Output the [x, y] coordinate of the center of the cell containing the given text.  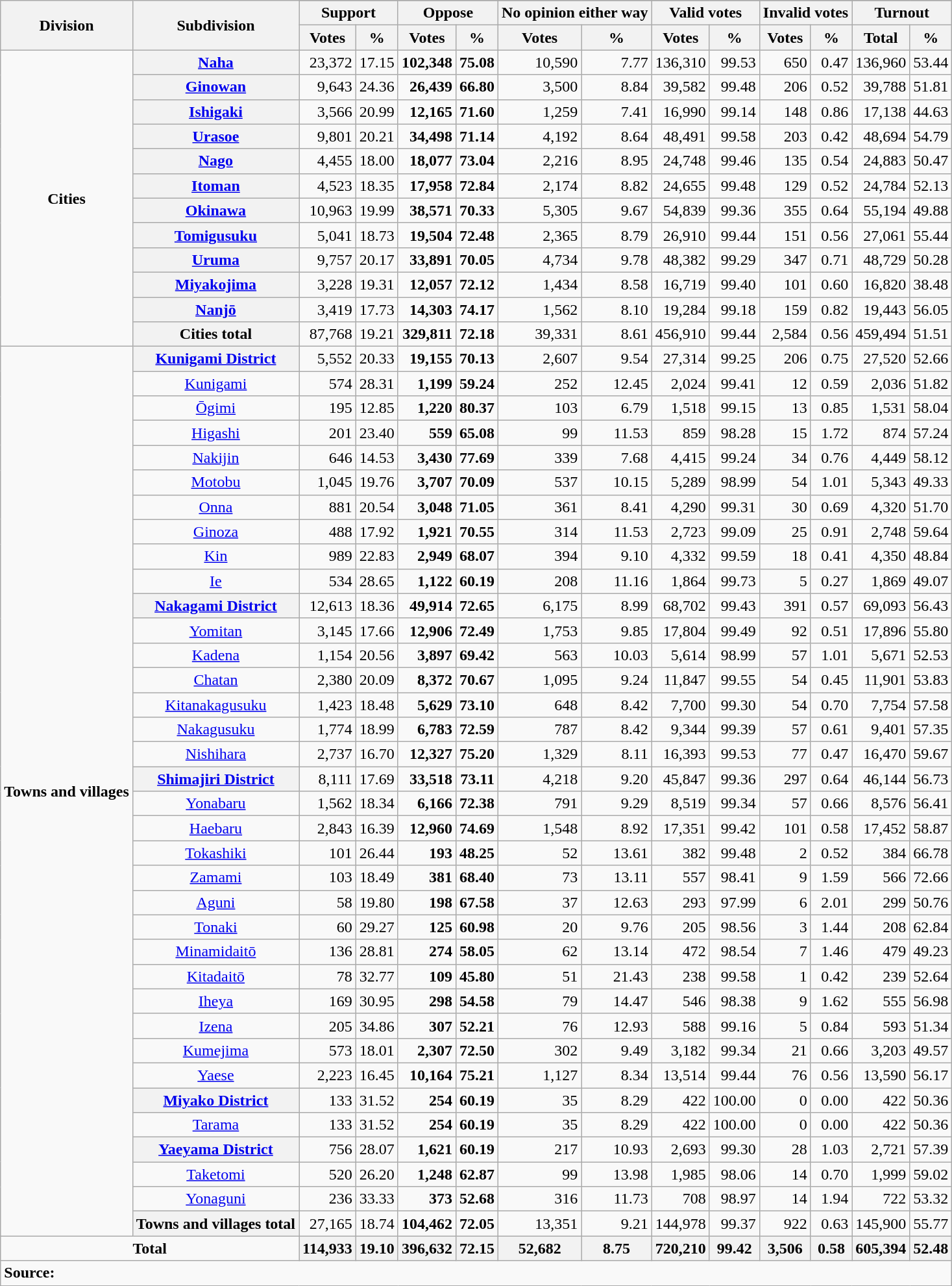
50.76 [931, 902]
56.73 [931, 779]
8.99 [616, 606]
605,394 [881, 1248]
1,259 [540, 112]
20.99 [376, 112]
14,303 [427, 310]
588 [680, 1026]
39,582 [680, 87]
73 [540, 878]
18.73 [376, 235]
1,999 [881, 1174]
1,122 [427, 581]
51 [540, 976]
534 [328, 581]
8.82 [616, 186]
98.06 [735, 1174]
787 [540, 730]
0.76 [831, 458]
9.76 [616, 927]
13,514 [680, 1075]
51.70 [931, 507]
3,566 [328, 112]
17,452 [881, 828]
59.64 [931, 532]
2,174 [540, 186]
0.71 [831, 260]
4,455 [328, 161]
3,203 [881, 1050]
198 [427, 902]
10.15 [616, 482]
52 [540, 853]
8,372 [427, 680]
Invalid votes [805, 13]
18.48 [376, 704]
Nakijin [215, 458]
99.37 [735, 1224]
4,320 [881, 507]
239 [881, 976]
0.69 [831, 507]
Cities total [215, 334]
2,737 [328, 754]
11.16 [616, 581]
99.14 [735, 112]
Kin [215, 556]
34.86 [376, 1026]
298 [427, 1001]
48,382 [680, 260]
99.40 [735, 284]
33,891 [427, 260]
49,914 [427, 606]
18,077 [427, 161]
4,218 [540, 779]
11,901 [881, 680]
8.58 [616, 284]
373 [427, 1199]
8.75 [616, 1248]
0.59 [831, 384]
566 [881, 878]
53.32 [931, 1199]
9.24 [616, 680]
20.21 [376, 136]
13,351 [540, 1224]
12,613 [328, 606]
99.09 [735, 532]
102,348 [427, 62]
559 [427, 433]
193 [427, 853]
Ie [215, 581]
23,372 [328, 62]
339 [540, 458]
8,111 [328, 779]
593 [881, 1026]
1,869 [881, 581]
24,883 [881, 161]
57.24 [931, 433]
79 [540, 1001]
238 [680, 976]
54.79 [931, 136]
Yaese [215, 1075]
12.93 [616, 1026]
73.11 [476, 779]
80.37 [476, 408]
60.98 [476, 927]
479 [881, 952]
12,165 [427, 112]
563 [540, 655]
136 [328, 952]
78 [328, 976]
6,166 [427, 804]
0.82 [831, 310]
Source: [476, 1273]
1,921 [427, 532]
201 [328, 433]
922 [785, 1224]
53.83 [931, 680]
87,768 [328, 334]
382 [680, 853]
9.29 [616, 804]
9.78 [616, 260]
21.43 [616, 976]
307 [427, 1026]
104,462 [427, 1224]
19,443 [881, 310]
4,415 [680, 458]
73.10 [476, 704]
5,305 [540, 210]
16.39 [376, 828]
70.09 [476, 482]
26,910 [680, 235]
0.91 [831, 532]
Turnout [902, 13]
3,500 [540, 87]
1,095 [540, 680]
4,192 [540, 136]
4,734 [540, 260]
203 [785, 136]
48,491 [680, 136]
51.82 [931, 384]
236 [328, 1199]
456,910 [680, 334]
18 [785, 556]
Tokashiki [215, 853]
381 [427, 878]
99.39 [735, 730]
8.41 [616, 507]
3,145 [328, 630]
Chatan [215, 680]
99.25 [735, 359]
16,990 [680, 112]
9,344 [680, 730]
9.54 [616, 359]
7,700 [680, 704]
9.20 [616, 779]
314 [540, 532]
0.51 [831, 630]
58.87 [931, 828]
9.85 [616, 630]
2,693 [680, 1150]
62.87 [476, 1174]
49.23 [931, 952]
145,900 [881, 1224]
5,614 [680, 655]
48,729 [881, 260]
708 [680, 1199]
2,607 [540, 359]
75.20 [476, 754]
45,847 [680, 779]
16,393 [680, 754]
1,621 [427, 1150]
5,552 [328, 359]
136,310 [680, 62]
16.45 [376, 1075]
68.40 [476, 878]
2,216 [540, 161]
70.33 [476, 210]
54,839 [680, 210]
148 [785, 112]
316 [540, 1199]
16,820 [881, 284]
53.44 [931, 62]
20.09 [376, 680]
546 [680, 1001]
55.44 [931, 235]
355 [785, 210]
49.33 [931, 482]
32.77 [376, 976]
125 [427, 927]
72.48 [476, 235]
0.63 [831, 1224]
2,843 [328, 828]
299 [881, 902]
Tarama [215, 1125]
99.59 [735, 556]
97.99 [735, 902]
3,182 [680, 1050]
13.14 [616, 952]
7.41 [616, 112]
19.76 [376, 482]
99.55 [735, 680]
59.02 [931, 1174]
62 [540, 952]
57.58 [931, 704]
20.33 [376, 359]
20 [540, 927]
2,949 [427, 556]
756 [328, 1150]
3,506 [785, 1248]
56.17 [931, 1075]
10,164 [427, 1075]
136,960 [881, 62]
Onna [215, 507]
1.62 [831, 1001]
18.99 [376, 730]
1,248 [427, 1174]
29.27 [376, 927]
59.67 [931, 754]
Yaeyama District [215, 1150]
33,518 [427, 779]
1,548 [540, 828]
10.93 [616, 1150]
3,897 [427, 655]
99.15 [735, 408]
195 [328, 408]
27,061 [881, 235]
19.10 [376, 1248]
989 [328, 556]
No opinion either way [575, 13]
2,723 [680, 532]
859 [680, 433]
27,165 [328, 1224]
Higashi [215, 433]
Tomigusuku [215, 235]
2.01 [831, 902]
Ishigaki [215, 112]
9,801 [328, 136]
Uruma [215, 260]
1,531 [881, 408]
73.04 [476, 161]
12,327 [427, 754]
18.35 [376, 186]
722 [881, 1199]
58 [328, 902]
4,290 [680, 507]
384 [881, 853]
17,138 [881, 112]
396,632 [427, 1248]
302 [540, 1050]
30.95 [376, 1001]
Naha [215, 62]
0.86 [831, 112]
99.24 [735, 458]
Haebaru [215, 828]
6 [785, 902]
99.29 [735, 260]
3 [785, 927]
1,199 [427, 384]
217 [540, 1150]
2,036 [881, 384]
52.13 [931, 186]
8.61 [616, 334]
17.92 [376, 532]
57.39 [931, 1150]
24.36 [376, 87]
573 [328, 1050]
0.75 [831, 359]
Support [349, 13]
59.24 [476, 384]
34,498 [427, 136]
98.97 [735, 1199]
13.61 [616, 853]
Nakagami District [215, 606]
72.38 [476, 804]
0.60 [831, 284]
99.73 [735, 581]
151 [785, 235]
7.68 [616, 458]
8.10 [616, 310]
49.57 [931, 1050]
0.84 [831, 1026]
791 [540, 804]
26.44 [376, 853]
20.56 [376, 655]
8.34 [616, 1075]
1,434 [540, 284]
52.68 [476, 1199]
72.05 [476, 1224]
24,655 [680, 186]
28.31 [376, 384]
70.55 [476, 532]
12.63 [616, 902]
68.07 [476, 556]
72.49 [476, 630]
28.65 [376, 581]
99.43 [735, 606]
58.04 [931, 408]
5,343 [881, 482]
3,430 [427, 458]
25 [785, 532]
56.05 [931, 310]
52.48 [931, 1248]
66.78 [931, 853]
Towns and villages [67, 791]
52.64 [931, 976]
347 [785, 260]
99.49 [735, 630]
19.99 [376, 210]
48.25 [476, 853]
1.03 [831, 1150]
874 [881, 433]
34 [785, 458]
72.59 [476, 730]
1.44 [831, 927]
77 [785, 754]
45.80 [476, 976]
8.92 [616, 828]
17.66 [376, 630]
8,519 [680, 804]
Oppose [448, 13]
39,788 [881, 87]
Minamidaitō [215, 952]
98.56 [735, 927]
37 [540, 902]
5,671 [881, 655]
Tonaki [215, 927]
Iheya [215, 1001]
9.49 [616, 1050]
4,332 [680, 556]
574 [328, 384]
297 [785, 779]
16,470 [881, 754]
72.84 [476, 186]
8.84 [616, 87]
7,754 [881, 704]
99.46 [735, 161]
555 [881, 1001]
26.20 [376, 1174]
67.58 [476, 902]
48.84 [931, 556]
Izena [215, 1026]
66.80 [476, 87]
69,093 [881, 606]
71.05 [476, 507]
394 [540, 556]
71.14 [476, 136]
72.18 [476, 334]
54.58 [476, 1001]
74.17 [476, 310]
135 [785, 161]
56.41 [931, 804]
48,694 [881, 136]
12.45 [616, 384]
Itoman [215, 186]
52.53 [931, 655]
13,590 [881, 1075]
3,707 [427, 482]
Yonaguni [215, 1199]
98.54 [735, 952]
2,223 [328, 1075]
Aguni [215, 902]
19,504 [427, 235]
329,811 [427, 334]
6,175 [540, 606]
99.41 [735, 384]
4,523 [328, 186]
20.54 [376, 507]
98.38 [735, 1001]
74.69 [476, 828]
0.45 [831, 680]
24,748 [680, 161]
55.77 [931, 1224]
Subdivision [215, 25]
Nishihara [215, 754]
0.41 [831, 556]
520 [328, 1174]
169 [328, 1001]
46,144 [881, 779]
274 [427, 952]
1,423 [328, 704]
6.79 [616, 408]
70.05 [476, 260]
1,518 [680, 408]
7 [785, 952]
62.84 [931, 927]
0.27 [831, 581]
72.50 [476, 1050]
56.43 [931, 606]
15 [785, 433]
Taketomi [215, 1174]
2,748 [881, 532]
8.11 [616, 754]
Ginowan [215, 87]
14.47 [616, 1001]
27,520 [881, 359]
65.08 [476, 433]
Kadena [215, 655]
159 [785, 310]
33.33 [376, 1199]
13.11 [616, 878]
Yomitan [215, 630]
1,985 [680, 1174]
12,960 [427, 828]
114,933 [328, 1248]
Shimajiri District [215, 779]
Towns and villages total [215, 1224]
8.64 [616, 136]
1,127 [540, 1075]
Ginoza [215, 532]
75.08 [476, 62]
39,331 [540, 334]
17.69 [376, 779]
Valid votes [705, 13]
55,194 [881, 210]
1,045 [328, 482]
Kitanakagusuku [215, 704]
26,439 [427, 87]
18.01 [376, 1050]
30 [785, 507]
129 [785, 186]
361 [540, 507]
12,906 [427, 630]
Kumejima [215, 1050]
0.61 [831, 730]
144,978 [680, 1224]
18.36 [376, 606]
2,721 [881, 1150]
28.07 [376, 1150]
14.53 [376, 458]
17.73 [376, 310]
72.65 [476, 606]
391 [785, 606]
5,629 [427, 704]
17.15 [376, 62]
9,401 [881, 730]
1,154 [328, 655]
99.31 [735, 507]
Kitadaitō [215, 976]
18.34 [376, 804]
38.48 [931, 284]
720,210 [680, 1248]
1,774 [328, 730]
3,228 [328, 284]
459,494 [881, 334]
50.47 [931, 161]
22.83 [376, 556]
49.07 [931, 581]
9.67 [616, 210]
9,757 [328, 260]
11,847 [680, 680]
Okinawa [215, 210]
98.41 [735, 878]
1,329 [540, 754]
650 [785, 62]
38,571 [427, 210]
Nakagusuku [215, 730]
Kunigami District [215, 359]
Cities [67, 199]
1,220 [427, 408]
17,351 [680, 828]
Division [67, 25]
13.98 [616, 1174]
20.17 [376, 260]
109 [427, 976]
52.66 [931, 359]
57.35 [931, 730]
58.12 [931, 458]
99.16 [735, 1026]
75.21 [476, 1075]
3,048 [427, 507]
Ōgimi [215, 408]
Miyako District [215, 1100]
7.77 [616, 62]
1,864 [680, 581]
19,155 [427, 359]
72.66 [931, 878]
Motobu [215, 482]
19.80 [376, 902]
9.21 [616, 1224]
52.21 [476, 1026]
19,284 [680, 310]
5,041 [328, 235]
0.54 [831, 161]
881 [328, 507]
252 [540, 384]
12 [785, 384]
Kunigami [215, 384]
52,682 [540, 1248]
557 [680, 878]
44.63 [931, 112]
16.70 [376, 754]
28.81 [376, 952]
24,784 [881, 186]
19.21 [376, 334]
0.57 [831, 606]
8.95 [616, 161]
27,314 [680, 359]
2,365 [540, 235]
72.15 [476, 1248]
69.42 [476, 655]
4,350 [881, 556]
1 [785, 976]
11.73 [616, 1199]
12.85 [376, 408]
293 [680, 902]
Miyakojima [215, 284]
17,804 [680, 630]
21 [785, 1050]
1,753 [540, 630]
Urasoe [215, 136]
99.18 [735, 310]
77.69 [476, 458]
10.03 [616, 655]
23.40 [376, 433]
0.85 [831, 408]
646 [328, 458]
68,702 [680, 606]
1.72 [831, 433]
Nanjō [215, 310]
18.49 [376, 878]
3,419 [328, 310]
8,576 [881, 804]
2,584 [785, 334]
648 [540, 704]
Zamami [215, 878]
13 [785, 408]
49.88 [931, 210]
2,380 [328, 680]
10,963 [328, 210]
58.05 [476, 952]
9,643 [328, 87]
4,449 [881, 458]
98.28 [735, 433]
92 [785, 630]
17,896 [881, 630]
2,024 [680, 384]
51.81 [931, 87]
Nago [215, 161]
2,307 [427, 1050]
70.67 [476, 680]
1.46 [831, 952]
472 [680, 952]
1.59 [831, 878]
488 [328, 532]
12,057 [427, 284]
50.28 [931, 260]
5,289 [680, 482]
72.12 [476, 284]
9.10 [616, 556]
51.51 [931, 334]
55.80 [931, 630]
51.34 [931, 1026]
537 [540, 482]
28 [785, 1150]
19.31 [376, 284]
70.13 [476, 359]
10,590 [540, 62]
18.00 [376, 161]
8.79 [616, 235]
71.60 [476, 112]
60 [328, 927]
6,783 [427, 730]
18.74 [376, 1224]
2 [785, 853]
1.94 [831, 1199]
16,719 [680, 284]
Yonabaru [215, 804]
17,958 [427, 186]
56.98 [931, 1001]
